Locate the cell with the specified text and output its (X, Y) center coordinate. 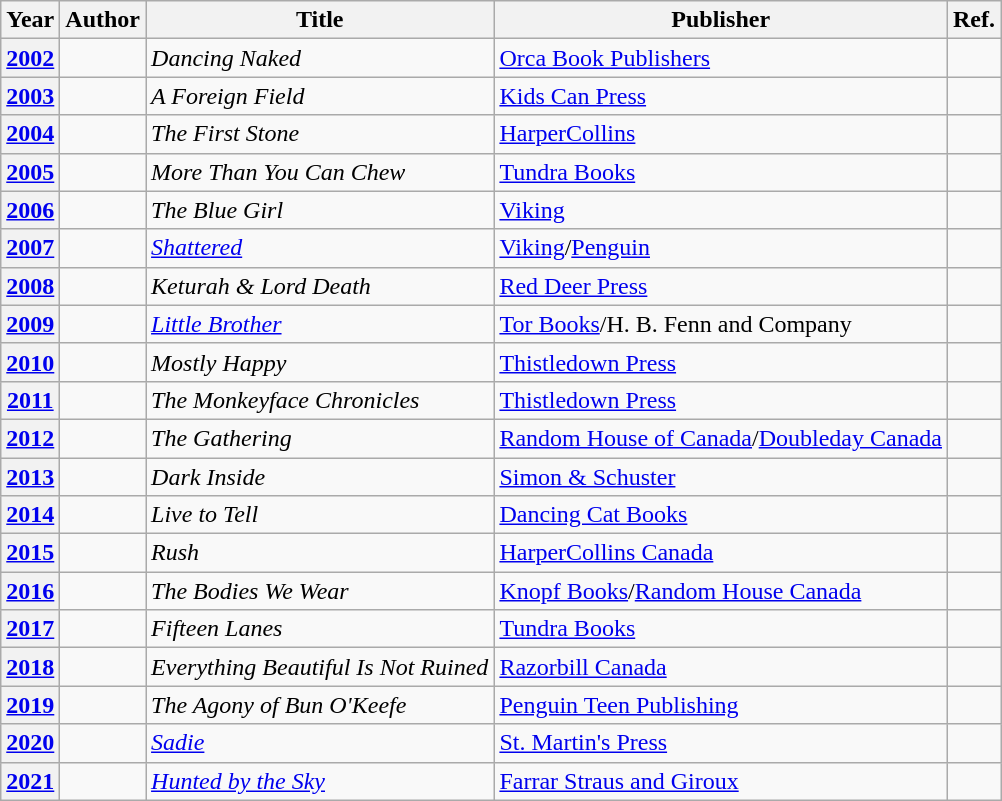
Author (103, 20)
2011 (30, 400)
Rush (320, 553)
The Gathering (320, 438)
2017 (30, 629)
2015 (30, 553)
The First Stone (320, 134)
HarperCollins Canada (721, 553)
Keturah & Lord Death (320, 286)
2013 (30, 477)
A Foreign Field (320, 96)
2009 (30, 324)
HarperCollins (721, 134)
2021 (30, 781)
Penguin Teen Publishing (721, 705)
Publisher (721, 20)
Dancing Naked (320, 58)
2008 (30, 286)
Hunted by the Sky (320, 781)
2010 (30, 362)
Viking/Penguin (721, 248)
Shattered (320, 248)
Random House of Canada/Doubleday Canada (721, 438)
2005 (30, 172)
The Blue Girl (320, 210)
Sadie (320, 743)
Viking (721, 210)
2016 (30, 591)
Live to Tell (320, 515)
2012 (30, 438)
Year (30, 20)
Mostly Happy (320, 362)
Fifteen Lanes (320, 629)
Knopf Books/Random House Canada (721, 591)
The Agony of Bun O'Keefe (320, 705)
Tor Books/H. B. Fenn and Company (721, 324)
St. Martin's Press (721, 743)
2018 (30, 667)
The Bodies We Wear (320, 591)
2002 (30, 58)
2006 (30, 210)
Little Brother (320, 324)
Orca Book Publishers (721, 58)
Dancing Cat Books (721, 515)
Everything Beautiful Is Not Ruined (320, 667)
Ref. (974, 20)
Dark Inside (320, 477)
2003 (30, 96)
Simon & Schuster (721, 477)
2004 (30, 134)
Farrar Straus and Giroux (721, 781)
Razorbill Canada (721, 667)
2020 (30, 743)
The Monkeyface Chronicles (320, 400)
Kids Can Press (721, 96)
Title (320, 20)
2014 (30, 515)
2019 (30, 705)
More Than You Can Chew (320, 172)
2007 (30, 248)
Red Deer Press (721, 286)
